Extract the (X, Y) coordinate from the center of the cell holding the provided text.  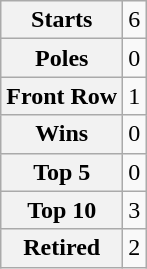
Front Row (62, 96)
1 (134, 96)
Top 5 (62, 172)
Top 10 (62, 210)
2 (134, 248)
3 (134, 210)
Retired (62, 248)
6 (134, 20)
Starts (62, 20)
Wins (62, 134)
Poles (62, 58)
